Search for the cell housing the specified text and yield its [X, Y] center coordinate. 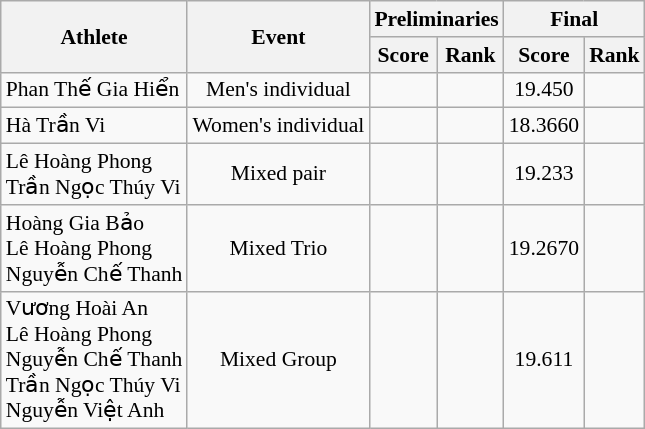
Men's individual [278, 90]
Hoàng Gia BảoLê Hoàng PhongNguyễn Chế Thanh [94, 248]
Hà Trần Vi [94, 126]
Mixed Trio [278, 248]
19.450 [544, 90]
Lê Hoàng PhongTrần Ngọc Thúy Vi [94, 174]
Athlete [94, 36]
19.233 [544, 174]
18.3660 [544, 126]
19.2670 [544, 248]
Phan Thế Gia Hiển [94, 90]
Final [574, 19]
Vương Hoài AnLê Hoàng PhongNguyễn Chế ThanhTrần Ngọc Thúy ViNguyễn Việt Anh [94, 360]
Women's individual [278, 126]
Mixed Group [278, 360]
Event [278, 36]
Preliminaries [436, 19]
Mixed pair [278, 174]
19.611 [544, 360]
